Provide the [x, y] coordinate of the cell's center where the given text is located.  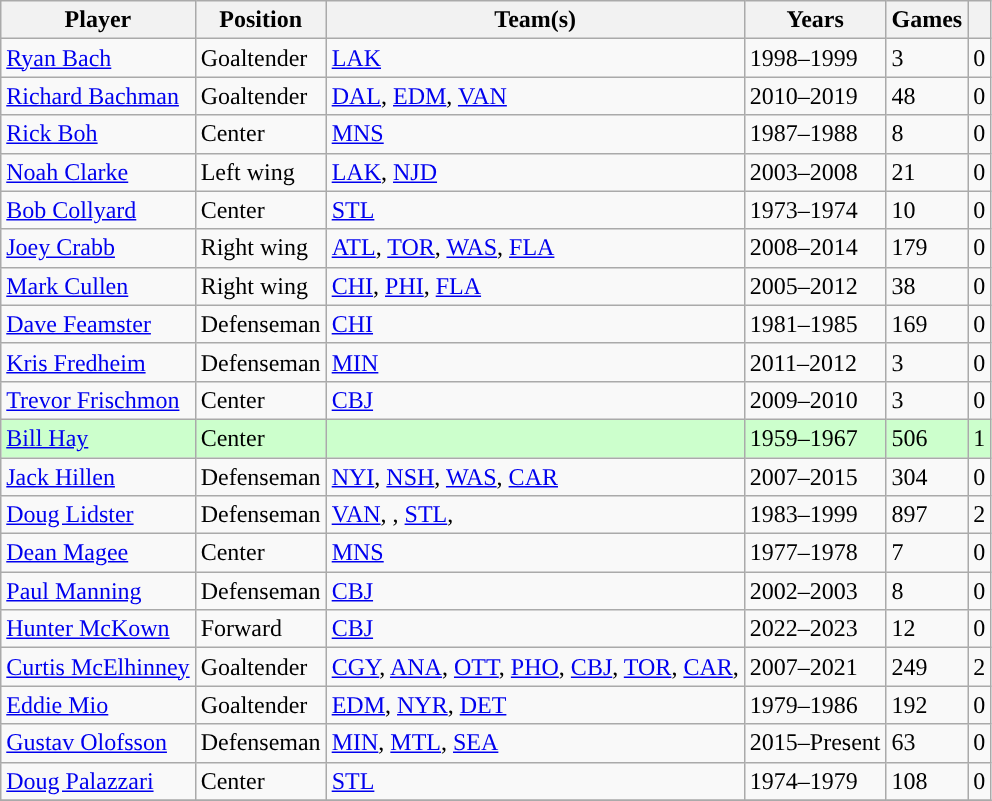
DAL, EDM, VAN [535, 96]
Years [815, 20]
1974–1979 [815, 781]
Games [927, 20]
Ryan Bach [98, 58]
Mark Cullen [98, 286]
Curtis McElhinney [98, 667]
Dean Magee [98, 553]
Paul Manning [98, 591]
LAK, NJD [535, 172]
Joey Crabb [98, 248]
Bob Collyard [98, 210]
1981–1985 [815, 324]
108 [927, 781]
Kris Fredheim [98, 362]
38 [927, 286]
2005–2012 [815, 286]
Doug Lidster [98, 515]
897 [927, 515]
ATL, TOR, WAS, FLA [535, 248]
1983–1999 [815, 515]
21 [927, 172]
Forward [260, 629]
Trevor Frischmon [98, 400]
249 [927, 667]
12 [927, 629]
LAK [535, 58]
1 [980, 438]
Position [260, 20]
63 [927, 743]
304 [927, 477]
2010–2019 [815, 96]
2007–2021 [815, 667]
506 [927, 438]
1987–1988 [815, 134]
VAN, , STL, [535, 515]
1959–1967 [815, 438]
179 [927, 248]
CGY, ANA, OTT, PHO, CBJ, TOR, CAR, [535, 667]
169 [927, 324]
2011–2012 [815, 362]
CHI [535, 324]
192 [927, 705]
Eddie Mio [98, 705]
Team(s) [535, 20]
7 [927, 553]
Gustav Olofsson [98, 743]
Noah Clarke [98, 172]
1979–1986 [815, 705]
2022–2023 [815, 629]
CHI, PHI, FLA [535, 286]
2015–Present [815, 743]
2008–2014 [815, 248]
Richard Bachman [98, 96]
Doug Palazzari [98, 781]
2009–2010 [815, 400]
2007–2015 [815, 477]
2003–2008 [815, 172]
Player [98, 20]
2002–2003 [815, 591]
Rick Boh [98, 134]
MIN [535, 362]
1973–1974 [815, 210]
Bill Hay [98, 438]
Left wing [260, 172]
10 [927, 210]
48 [927, 96]
EDM, NYR, DET [535, 705]
1977–1978 [815, 553]
NYI, NSH, WAS, CAR [535, 477]
1998–1999 [815, 58]
Dave Feamster [98, 324]
Hunter McKown [98, 629]
Jack Hillen [98, 477]
MIN, MTL, SEA [535, 743]
